Locate the cell with the specified text and output its (x, y) center coordinate. 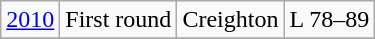
First round (118, 20)
L 78–89 (330, 20)
Creighton (230, 20)
2010 (30, 20)
